Scan for the cell matching the given text and deliver its [x, y] coordinate at center. 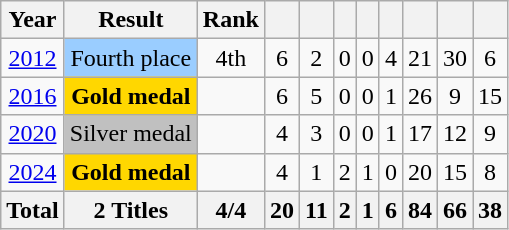
2020 [33, 134]
2024 [33, 172]
2 Titles [130, 210]
Total [33, 210]
26 [420, 96]
Fourth place [130, 58]
Silver medal [130, 134]
4/4 [230, 210]
Result [130, 20]
Rank [230, 20]
84 [420, 210]
2016 [33, 96]
Year [33, 20]
38 [490, 210]
5 [316, 96]
11 [316, 210]
8 [490, 172]
2012 [33, 58]
4th [230, 58]
3 [316, 134]
30 [454, 58]
21 [420, 58]
17 [420, 134]
12 [454, 134]
66 [454, 210]
